Extract the (x, y) coordinate from the center of the cell holding the provided text.  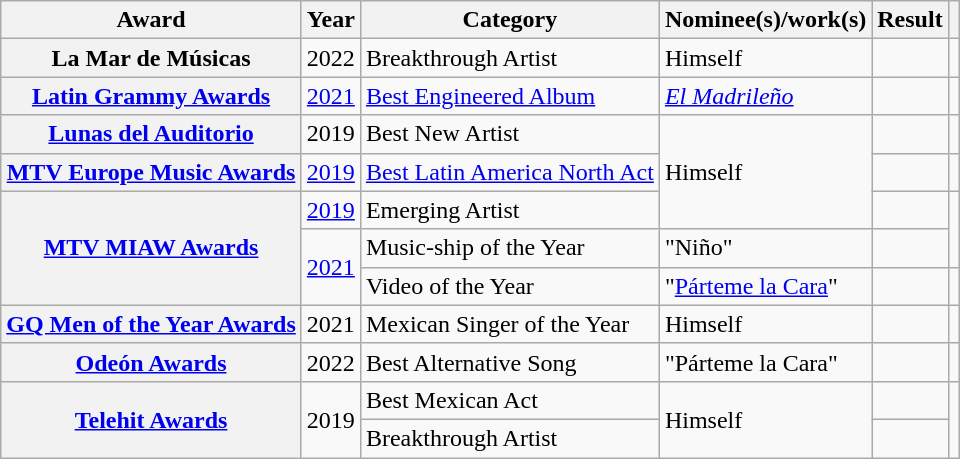
Video of the Year (510, 286)
Music-ship of the Year (510, 248)
La Mar de Músicas (152, 58)
Emerging Artist (510, 210)
Odeón Awards (152, 362)
Nominee(s)/work(s) (765, 20)
MTV MIAW Awards (152, 248)
Best Alternative Song (510, 362)
Telehit Awards (152, 419)
Lunas del Auditorio (152, 134)
Result (910, 20)
Category (510, 20)
GQ Men of the Year Awards (152, 324)
El Madrileño (765, 96)
MTV Europe Music Awards (152, 172)
Mexican Singer of the Year (510, 324)
Award (152, 20)
Best Mexican Act (510, 400)
Latin Grammy Awards (152, 96)
"Niño" (765, 248)
Best New Artist (510, 134)
Year (330, 20)
Best Engineered Album (510, 96)
Best Latin America North Act (510, 172)
